Determine the [x, y] coordinate at the center of the cell enclosing the given text.  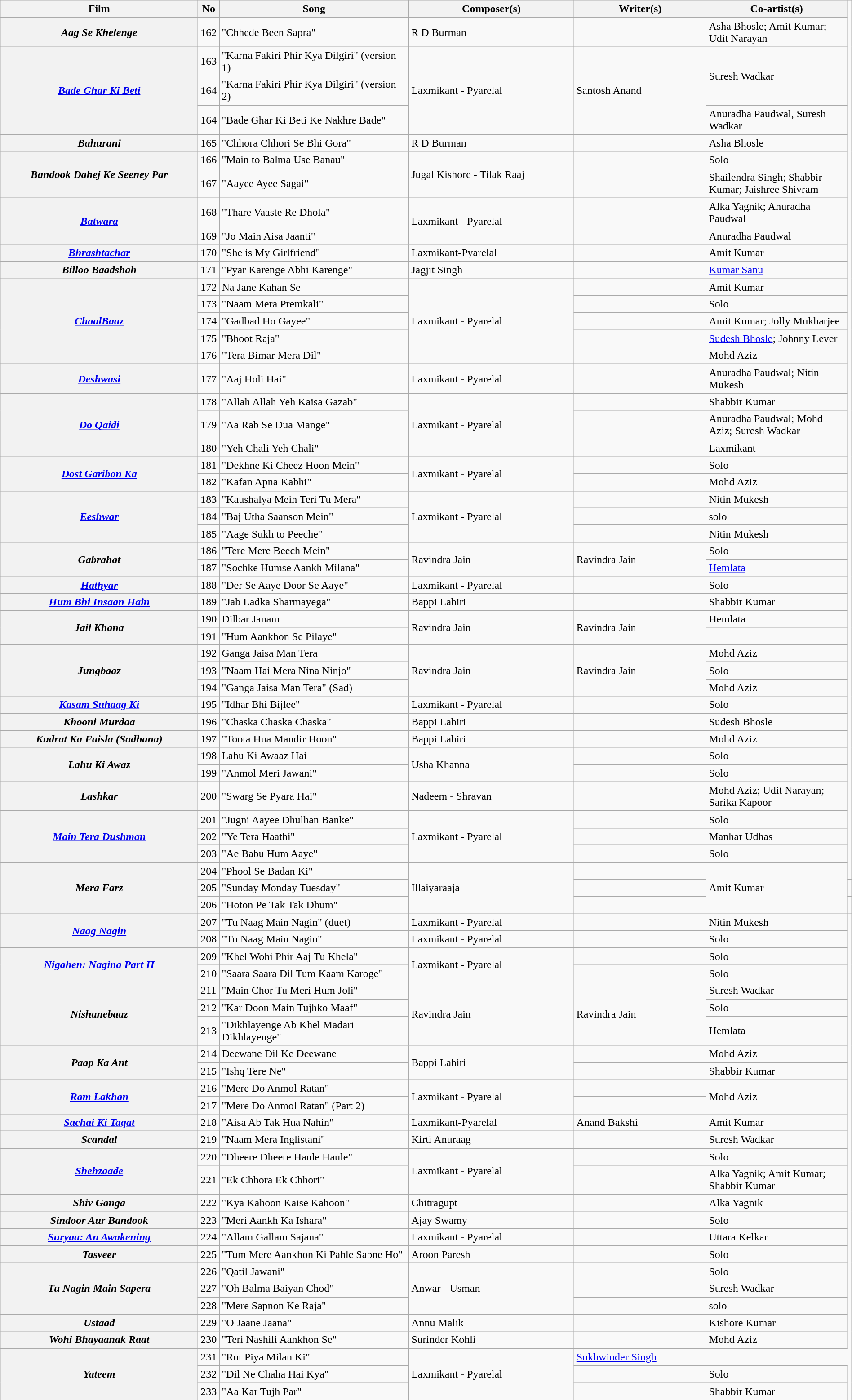
Writer(s) [640, 9]
Anand Bakshi [640, 1122]
206 [209, 905]
"Mere Do Anmol Ratan" [314, 1088]
"Karna Fakiri Phir Kya Dilgiri" (version 1) [314, 61]
"Mere Sapnon Ke Raja" [314, 1306]
215 [209, 1071]
Alka Yagnik; Amit Kumar; Shabbir Kumar [777, 1180]
194 [209, 688]
Do Qaidi [99, 425]
211 [209, 991]
228 [209, 1306]
189 [209, 602]
192 [209, 653]
Jugal Kishore - Tilak Raaj [492, 174]
"Naam Hai Mera Nina Ninjo" [314, 671]
Anwar - Usman [492, 1289]
"Pyar Karenge Abhi Karenge" [314, 270]
"Kafan Apna Kabhi" [314, 482]
230 [209, 1340]
195 [209, 705]
Kudrat Ka Faisla (Sadhana) [99, 739]
Uttara Kelkar [777, 1237]
Naag Nagin [99, 931]
Anuradha Paudwal [777, 236]
ChaalBaaz [99, 321]
232 [209, 1374]
"Kya Kahoon Kaise Kahoon" [314, 1203]
Ajay Swamy [492, 1220]
"Tere Mere Beech Mein" [314, 551]
"Dekhne Ki Cheez Hoon Mein" [314, 465]
Illaiyaraaja [492, 888]
Khooni Murdaa [99, 722]
163 [209, 61]
Mohd Aziz; Udit Narayan; Sarika Kapoor [777, 796]
Annu Malik [492, 1323]
"Dil Ne Chaha Hai Kya" [314, 1374]
Shehzaade [99, 1171]
"Main Chor Tu Meri Hum Joli" [314, 991]
"Oh Balma Baiyan Chod" [314, 1289]
Kishore Kumar [777, 1323]
"Sochke Humse Aankh Milana" [314, 568]
Song [314, 9]
"Ae Babu Hum Aaye" [314, 853]
Wohi Bhayaanak Raat [99, 1340]
176 [209, 356]
Chitragupt [492, 1203]
"Aaj Holi Hai" [314, 378]
"Saara Saara Dil Tum Kaam Karoge" [314, 973]
183 [209, 499]
"O Jaane Jaana" [314, 1323]
Jagjit Singh [492, 270]
Gabrahat [99, 559]
167 [209, 183]
"Jo Main Aisa Jaanti" [314, 236]
"Kaushalya Mein Teri Tu Mera" [314, 499]
"Chaska Chaska Chaska" [314, 722]
Dilbar Janam [314, 619]
216 [209, 1088]
Bahurani [99, 143]
Sudesh Bhosle; Johnny Lever [777, 338]
"Main to Balma Use Banau" [314, 160]
Sukhwinder Singh [640, 1357]
Yateem [99, 1374]
205 [209, 888]
175 [209, 338]
171 [209, 270]
Bade Ghar Ki Beti [99, 91]
212 [209, 1008]
178 [209, 402]
"Der Se Aaye Door Se Aaye" [314, 585]
"Tu Naag Main Nagin" (duet) [314, 922]
"Meri Aankh Ka Ishara" [314, 1220]
229 [209, 1323]
"Mere Do Anmol Ratan" (Part 2) [314, 1105]
Jail Khana [99, 628]
203 [209, 853]
200 [209, 796]
Lashkar [99, 796]
Nishanebaaz [99, 1014]
"Phool Se Badan Ki" [314, 871]
"Aage Sukh to Peeche" [314, 533]
"Tum Mere Aankhon Ki Pahle Sapne Ho" [314, 1254]
"Ishq Tere Ne" [314, 1071]
Hathyar [99, 585]
"Chhora Chhori Se Bhi Gora" [314, 143]
"Ganga Jaisa Man Tera" (Sad) [314, 688]
170 [209, 253]
Kumar Sanu [777, 270]
196 [209, 722]
221 [209, 1180]
190 [209, 619]
Main Tera Dushman [99, 836]
Laxmikant [777, 448]
204 [209, 871]
"Aa Rab Se Dua Mange" [314, 425]
"Allam Gallam Sajana" [314, 1237]
"Anmol Meri Jawani" [314, 773]
202 [209, 836]
"Qatil Jawani" [314, 1271]
No [209, 9]
209 [209, 956]
"Sunday Monday Tuesday" [314, 888]
168 [209, 212]
Sachai Ki Taqat [99, 1122]
Mera Farz [99, 888]
223 [209, 1220]
174 [209, 321]
Aroon Paresh [492, 1254]
"Aisa Ab Tak Hua Nahin" [314, 1122]
"Thare Vaaste Re Dhola" [314, 212]
"Gadbad Ho Gayee" [314, 321]
"Aayee Ayee Sagai" [314, 183]
180 [209, 448]
Film [99, 9]
Shiv Ganga [99, 1203]
197 [209, 739]
166 [209, 160]
Suryaa: An Awakening [99, 1237]
Co-artist(s) [777, 9]
"Teri Nashili Aankhon Se" [314, 1340]
Usha Khanna [492, 764]
Ganga Jaisa Man Tera [314, 653]
"Hoton Pe Tak Tak Dhum" [314, 905]
Alka Yagnik; Anuradha Paudwal [777, 212]
Shailendra Singh; Shabbir Kumar; Jaishree Shivram [777, 183]
213 [209, 1031]
"Hum Aankhon Se Pilaye" [314, 636]
182 [209, 482]
208 [209, 939]
172 [209, 287]
"Karna Fakiri Phir Kya Dilgiri" (version 2) [314, 91]
Jungbaaz [99, 671]
Nigahen: Nagina Part II [99, 965]
"Khel Wohi Phir Aaj Tu Khela" [314, 956]
184 [209, 516]
185 [209, 533]
218 [209, 1122]
Deshwasi [99, 378]
"Dheere Dheere Haule Haule" [314, 1156]
"Swarg Se Pyara Hai" [314, 796]
233 [209, 1391]
217 [209, 1105]
"Yeh Chali Yeh Chali" [314, 448]
"Naam Mera Premkali" [314, 304]
227 [209, 1289]
186 [209, 551]
Scandal [99, 1139]
Lahu Ki Awaaz Hai [314, 756]
Ustaad [99, 1323]
Anuradha Paudwal; Mohd Aziz; Suresh Wadkar [777, 425]
Batwara [99, 221]
Santosh Anand [640, 91]
Anuradha Paudwal, Suresh Wadkar [777, 120]
"Chhede Been Sapra" [314, 32]
222 [209, 1203]
"Dikhlayenge Ab Khel Madari Dikhlayenge" [314, 1031]
Surinder Kohli [492, 1340]
Composer(s) [492, 9]
179 [209, 425]
Lahu Ki Awaz [99, 764]
181 [209, 465]
Deewane Dil Ke Deewane [314, 1054]
220 [209, 1156]
Bandook Dahej Ke Seeney Par [99, 174]
"Tu Naag Main Nagin" [314, 939]
219 [209, 1139]
"Kar Doon Main Tujhko Maaf" [314, 1008]
"Bade Ghar Ki Beti Ke Nakhre Bade" [314, 120]
207 [209, 922]
"Bhoot Raja" [314, 338]
Tu Nagin Main Sapera [99, 1289]
Sudesh Bhosle [777, 722]
162 [209, 32]
"She is My Girlfriend" [314, 253]
Asha Bhosle; Amit Kumar; Udit Narayan [777, 32]
Kasam Suhaag Ki [99, 705]
"Aa Kar Tujh Par" [314, 1391]
Kirti Anuraag [492, 1139]
Hum Bhi Insaan Hain [99, 602]
214 [209, 1054]
Sindoor Aur Bandook [99, 1220]
"Toota Hua Mandir Hoon" [314, 739]
Manhar Udhas [777, 836]
226 [209, 1271]
193 [209, 671]
"Jab Ladka Sharmayega" [314, 602]
201 [209, 819]
Paap Ka Ant [99, 1062]
Asha Bhosle [777, 143]
198 [209, 756]
Anuradha Paudwal; Nitin Mukesh [777, 378]
"Jugni Aayee Dhulhan Banke" [314, 819]
188 [209, 585]
199 [209, 773]
165 [209, 143]
Eeshwar [99, 516]
191 [209, 636]
"Baj Utha Saanson Mein" [314, 516]
Alka Yagnik [777, 1203]
Amit Kumar; Jolly Mukharjee [777, 321]
Aag Se Khelenge [99, 32]
"Allah Allah Yeh Kaisa Gazab" [314, 402]
173 [209, 304]
169 [209, 236]
Na Jane Kahan Se [314, 287]
"Naam Mera Inglistani" [314, 1139]
210 [209, 973]
231 [209, 1357]
"Tera Bimar Mera Dil" [314, 356]
"Idhar Bhi Bijlee" [314, 705]
Tasveer [99, 1254]
"Ye Tera Haathi" [314, 836]
Nadeem - Shravan [492, 796]
"Rut Piya Milan Ki" [314, 1357]
Billoo Baadshah [99, 270]
"Ek Chhora Ek Chhori" [314, 1180]
177 [209, 378]
224 [209, 1237]
Bhrashtachar [99, 253]
Ram Lakhan [99, 1097]
Dost Garibon Ka [99, 474]
225 [209, 1254]
187 [209, 568]
